From the cell containing the given text, extract its center point as (x, y) coordinate. 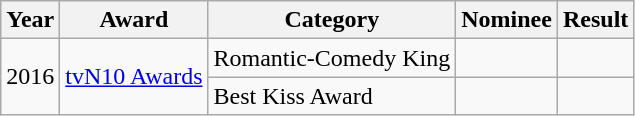
Nominee (507, 20)
Award (134, 20)
Result (595, 20)
tvN10 Awards (134, 77)
2016 (30, 77)
Year (30, 20)
Romantic-Comedy King (332, 58)
Best Kiss Award (332, 96)
Category (332, 20)
